Output the [x, y] coordinate of the center of the cell containing the given text.  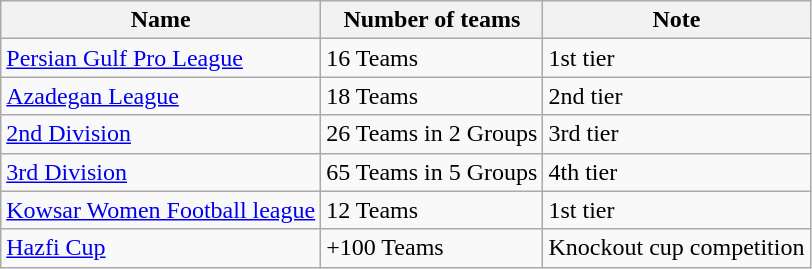
65 Teams in 5 Groups [432, 172]
12 Teams [432, 210]
3rd Division [161, 172]
16 Teams [432, 58]
Hazfi Cup [161, 248]
3rd tier [676, 134]
Number of teams [432, 20]
2nd Division [161, 134]
18 Teams [432, 96]
Note [676, 20]
+100 Teams [432, 248]
2nd tier [676, 96]
Kowsar Women Football league [161, 210]
4th tier [676, 172]
Name [161, 20]
Persian Gulf Pro League [161, 58]
Azadegan League [161, 96]
26 Teams in 2 Groups [432, 134]
Knockout cup competition [676, 248]
